Pinpoint the cell where the given text exists, returning its [x, y] midpoint coordinate. 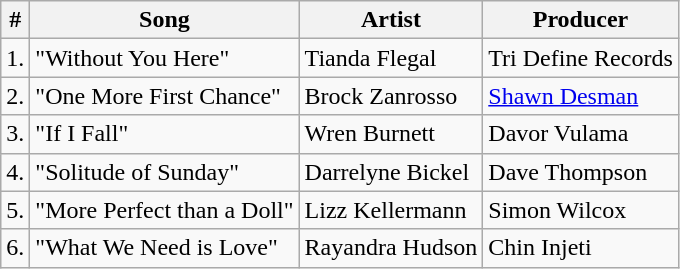
Artist [391, 20]
"One More First Chance" [164, 96]
"If I Fall" [164, 134]
Chin Injeti [580, 248]
Lizz Kellermann [391, 210]
"Without You Here" [164, 58]
Dave Thompson [580, 172]
Darrelyne Bickel [391, 172]
Simon Wilcox [580, 210]
Brock Zanrosso [391, 96]
Producer [580, 20]
6. [16, 248]
Rayandra Hudson [391, 248]
"More Perfect than a Doll" [164, 210]
# [16, 20]
1. [16, 58]
Tri Define Records [580, 58]
4. [16, 172]
Song [164, 20]
"Solitude of Sunday" [164, 172]
5. [16, 210]
"What We Need is Love" [164, 248]
2. [16, 96]
Shawn Desman [580, 96]
Wren Burnett [391, 134]
Davor Vulama [580, 134]
3. [16, 134]
Tianda Flegal [391, 58]
